From the cell containing the given text, extract its center point as [X, Y] coordinate. 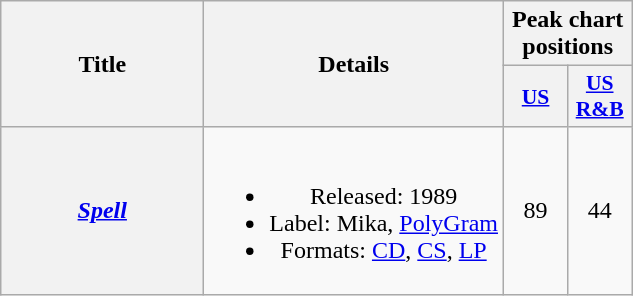
Spell [102, 210]
US [536, 96]
US R&B [600, 96]
89 [536, 210]
Released: 1989Label: Mika, PolyGramFormats: CD, CS, LP [354, 210]
Details [354, 64]
Title [102, 64]
44 [600, 210]
Peak chart positions [568, 34]
